Search for the cell housing the specified text and yield its [x, y] center coordinate. 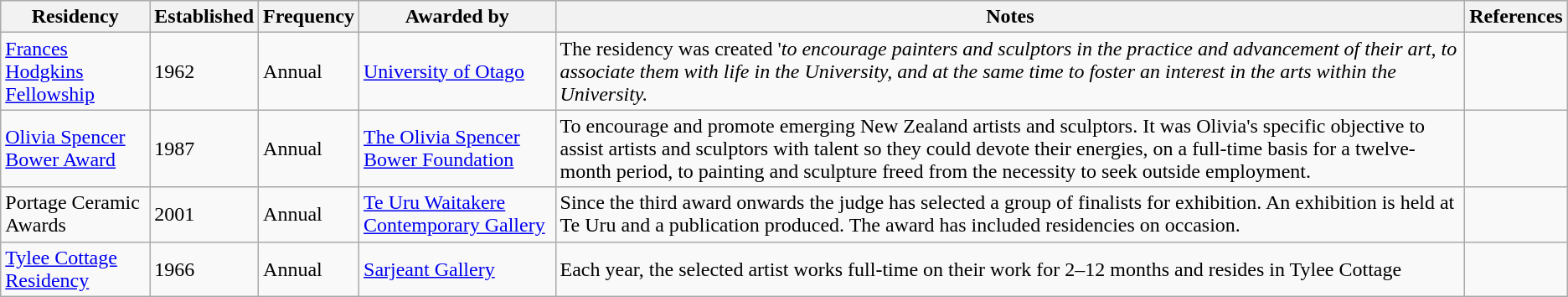
University of Otago [457, 71]
Olivia Spencer Bower Award [75, 148]
The Olivia Spencer Bower Foundation [457, 148]
Awarded by [457, 17]
Notes [1010, 17]
Portage Ceramic Awards [75, 215]
Tylee Cottage Residency [75, 268]
Each year, the selected artist works full-time on their work for 2–12 months and resides in Tylee Cottage [1010, 268]
Residency [75, 17]
1966 [204, 268]
2001 [204, 215]
Frequency [309, 17]
Sarjeant Gallery [457, 268]
Frances Hodgkins Fellowship [75, 71]
References [1516, 17]
Established [204, 17]
Te Uru Waitakere Contemporary Gallery [457, 215]
1987 [204, 148]
1962 [204, 71]
